Search for the cell housing the specified text and yield its (X, Y) center coordinate. 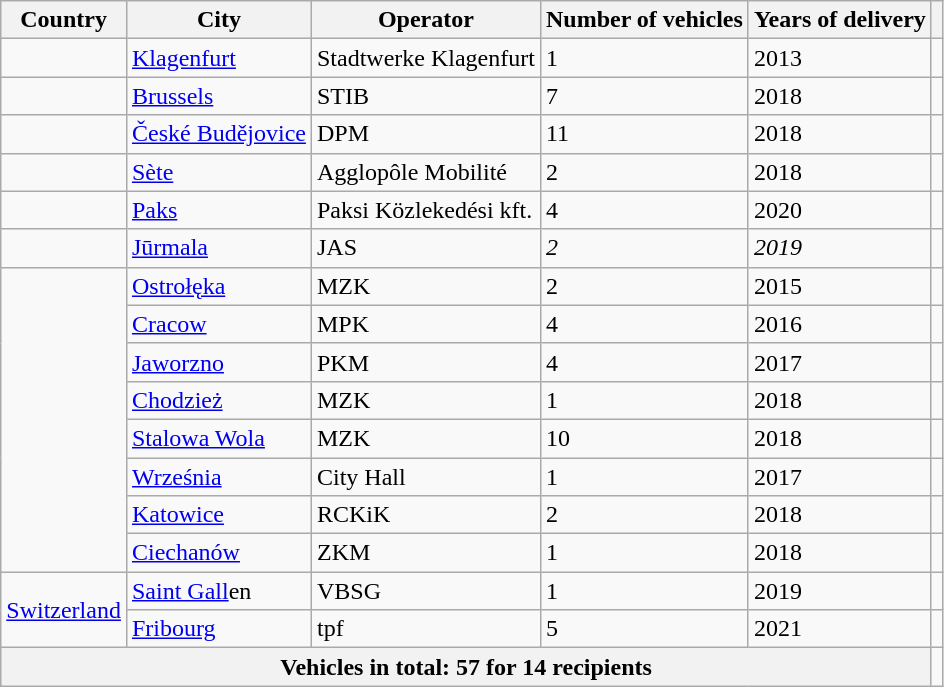
České Budějovice (218, 134)
City Hall (426, 477)
DPM (426, 134)
Agglopôle Mobilité (426, 172)
JAS (426, 248)
Vehicles in total: 57 for 14 recipients (466, 667)
Brussels (218, 96)
Switzerland (64, 610)
Września (218, 477)
Ciechanów (218, 553)
Jūrmala (218, 248)
Jaworzno (218, 362)
Cracow (218, 324)
2021 (840, 629)
RCKiK (426, 515)
Paksi Közlekedési kft. (426, 210)
Country (64, 20)
MPK (426, 324)
Saint Gallen (218, 591)
PKM (426, 362)
Chodzież (218, 400)
VBSG (426, 591)
11 (644, 134)
ZKM (426, 553)
2020 (840, 210)
Stalowa Wola (218, 438)
5 (644, 629)
Number of vehicles (644, 20)
10 (644, 438)
Fribourg (218, 629)
Klagenfurt (218, 58)
Sète (218, 172)
Years of delivery (840, 20)
2013 (840, 58)
tpf (426, 629)
2015 (840, 286)
City (218, 20)
Operator (426, 20)
Stadtwerke Klagenfurt (426, 58)
Paks (218, 210)
2016 (840, 324)
Ostrołęka (218, 286)
Katowice (218, 515)
7 (644, 96)
STIB (426, 96)
